Provide the (X, Y) coordinate of the cell's center where the given text is located.  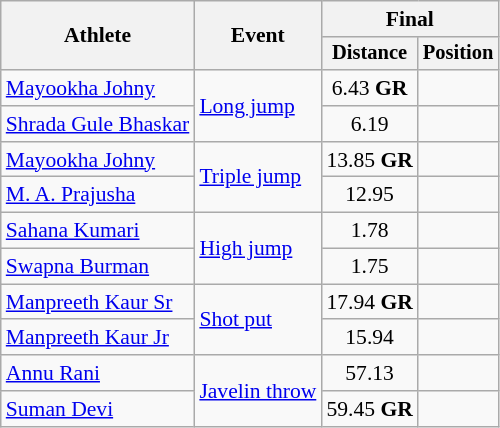
Long jump (258, 106)
17.94 GR (369, 302)
Javelin throw (258, 390)
Swapna Burman (98, 267)
Athlete (98, 36)
Suman Devi (98, 409)
Distance (369, 54)
Manpreeth Kaur Jr (98, 338)
1.78 (369, 231)
Annu Rani (98, 373)
Sahana Kumari (98, 231)
6.43 GR (369, 88)
Manpreeth Kaur Sr (98, 302)
13.85 GR (369, 160)
M. A. Prajusha (98, 195)
High jump (258, 248)
12.95 (369, 195)
15.94 (369, 338)
Triple jump (258, 178)
6.19 (369, 124)
57.13 (369, 373)
Event (258, 36)
Shrada Gule Bhaskar (98, 124)
Shot put (258, 320)
Position (458, 54)
Final (410, 19)
1.75 (369, 267)
59.45 GR (369, 409)
